Detect which cell encompasses the target text, then output its [x, y] center coordinate. 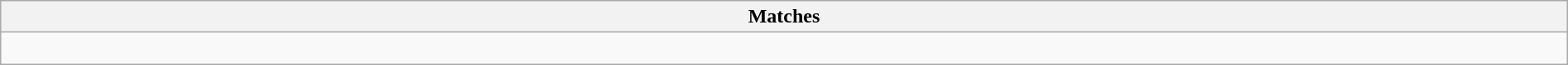
Matches [784, 17]
